Provide the [X, Y] coordinate of the cell's center where the given text is located.  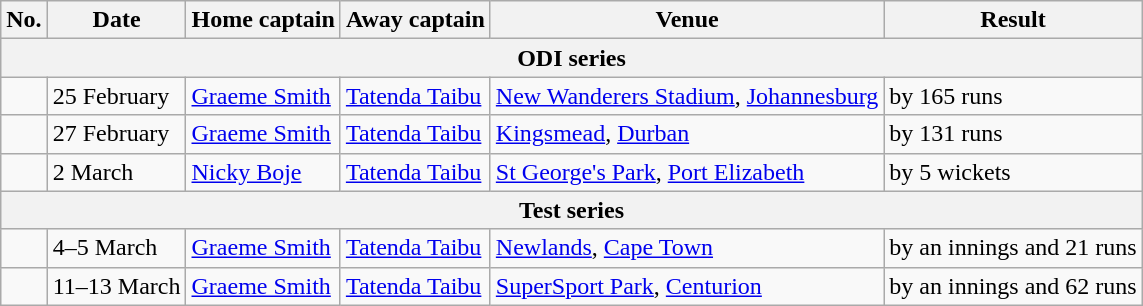
St George's Park, Port Elizabeth [687, 172]
4–5 March [116, 248]
Date [116, 20]
Newlands, Cape Town [687, 248]
25 February [116, 96]
Venue [687, 20]
SuperSport Park, Centurion [687, 286]
by 165 runs [1013, 96]
Away captain [415, 20]
Home captain [263, 20]
Result [1013, 20]
Test series [572, 210]
New Wanderers Stadium, Johannesburg [687, 96]
ODI series [572, 58]
No. [24, 20]
by an innings and 62 runs [1013, 286]
11–13 March [116, 286]
2 March [116, 172]
Nicky Boje [263, 172]
by 131 runs [1013, 134]
by 5 wickets [1013, 172]
27 February [116, 134]
Kingsmead, Durban [687, 134]
by an innings and 21 runs [1013, 248]
